Identify which cell holds the provided text, then report its [x, y] central coordinate. 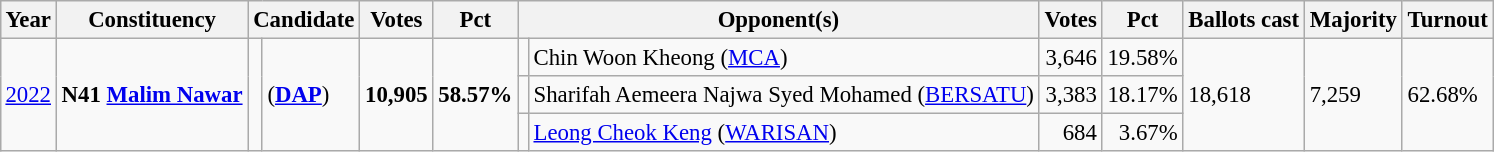
18,618 [1244, 94]
Constituency [152, 20]
Leong Cheok Keng (WARISAN) [784, 133]
18.17% [1142, 95]
10,905 [396, 94]
N41 Malim Nawar [152, 94]
3,646 [1070, 57]
Chin Woon Kheong (MCA) [784, 57]
Sharifah Aemeera Najwa Syed Mohamed (BERSATU) [784, 95]
58.57% [476, 94]
Majority [1353, 20]
Turnout [1448, 20]
Ballots cast [1244, 20]
Year [28, 20]
Opponent(s) [779, 20]
7,259 [1353, 94]
Candidate [304, 20]
(DAP) [311, 94]
3,383 [1070, 95]
2022 [28, 94]
19.58% [1142, 57]
62.68% [1448, 94]
3.67% [1142, 133]
684 [1070, 133]
